From the cell containing the given text, extract its center point as [x, y] coordinate. 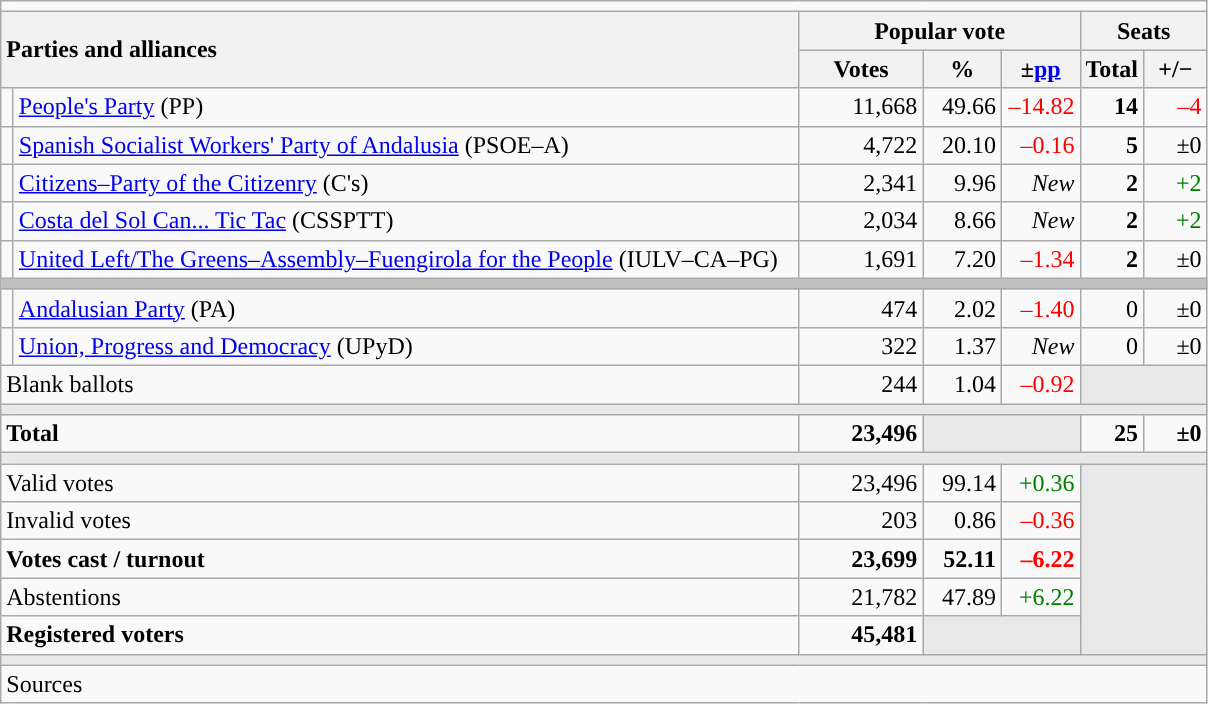
25 [1112, 434]
4,722 [861, 145]
Union, Progress and Democracy (UPyD) [406, 346]
Registered voters [400, 635]
1,691 [861, 259]
99.14 [962, 483]
0.86 [962, 521]
United Left/The Greens–Assembly–Fuengirola for the People (IULV–CA–PG) [406, 259]
Citizens–Party of the Citizenry (C's) [406, 183]
–14.82 [1040, 107]
Blank ballots [400, 384]
11,668 [861, 107]
–0.92 [1040, 384]
203 [861, 521]
20.10 [962, 145]
2.02 [962, 308]
Spanish Socialist Workers' Party of Andalusia (PSOE–A) [406, 145]
7.20 [962, 259]
Votes [861, 69]
8.66 [962, 221]
% [962, 69]
–6.22 [1040, 559]
Votes cast / turnout [400, 559]
Parties and alliances [400, 50]
49.66 [962, 107]
Sources [604, 684]
Valid votes [400, 483]
Seats [1144, 31]
Abstentions [400, 597]
+0.36 [1040, 483]
People's Party (PP) [406, 107]
Costa del Sol Can... Tic Tac (CSSPTT) [406, 221]
474 [861, 308]
+/− [1176, 69]
23,699 [861, 559]
322 [861, 346]
+6.22 [1040, 597]
–1.40 [1040, 308]
1.04 [962, 384]
14 [1112, 107]
2,341 [861, 183]
Popular vote [940, 31]
Andalusian Party (PA) [406, 308]
–0.36 [1040, 521]
5 [1112, 145]
244 [861, 384]
1.37 [962, 346]
9.96 [962, 183]
–4 [1176, 107]
47.89 [962, 597]
21,782 [861, 597]
52.11 [962, 559]
–0.16 [1040, 145]
Invalid votes [400, 521]
±pp [1040, 69]
2,034 [861, 221]
–1.34 [1040, 259]
45,481 [861, 635]
